For the text-containing cell, return its midpoint in [X, Y] coordinate format. 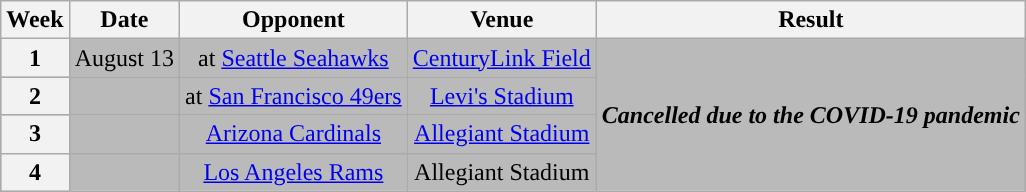
Arizona Cardinals [294, 134]
at San Francisco 49ers [294, 96]
Result [810, 20]
Opponent [294, 20]
CenturyLink Field [502, 58]
August 13 [124, 58]
Los Angeles Rams [294, 172]
Date [124, 20]
1 [35, 58]
Venue [502, 20]
2 [35, 96]
Levi's Stadium [502, 96]
Cancelled due to the COVID-19 pandemic [810, 115]
Week [35, 20]
4 [35, 172]
3 [35, 134]
at Seattle Seahawks [294, 58]
